For the text-containing cell, return its midpoint in [X, Y] coordinate format. 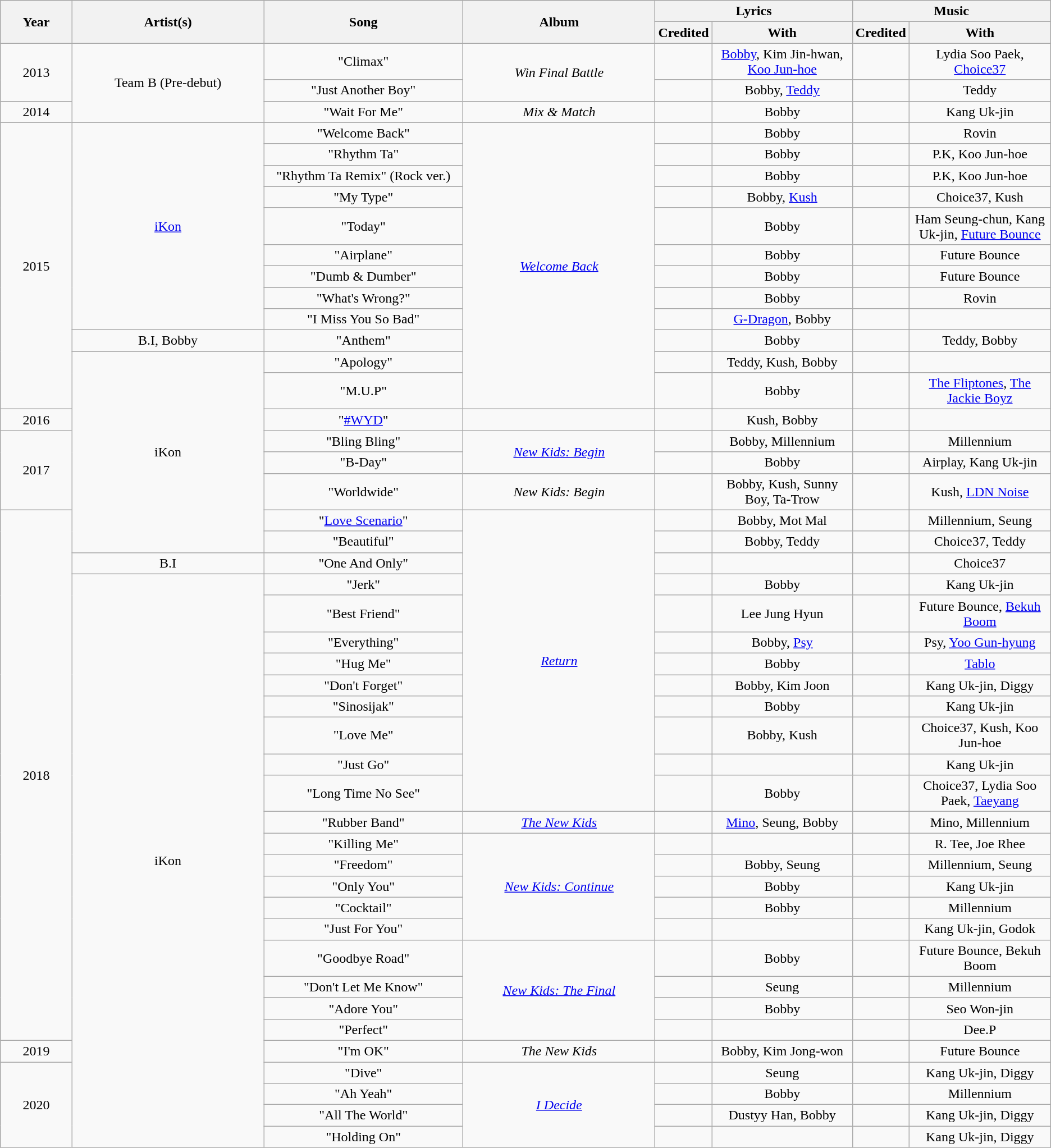
"Killing Me" [364, 844]
2016 [36, 420]
"Hug Me" [364, 664]
Kush, Bobby [782, 420]
"Goodbye Road" [364, 958]
"Only You" [364, 886]
"Everything" [364, 642]
"Don't Let Me Know" [364, 987]
"Anthem" [364, 341]
"Love Me" [364, 735]
Lyrics [753, 11]
Teddy [980, 90]
2013 [36, 72]
"Adore You" [364, 1008]
Mino, Millennium [980, 822]
"I'm OK" [364, 1051]
Psy, Yoo Gun-hyung [980, 642]
Song [364, 22]
Music [951, 11]
"Perfect" [364, 1030]
Choice37, Teddy [980, 542]
Choice37, Kush [980, 197]
"Jerk" [364, 584]
Bobby, Kim Joon [782, 685]
2017 [36, 470]
"All The World" [364, 1115]
Bobby, Kim Jong-won [782, 1051]
Bobby, Millennium [782, 441]
"Just For You" [364, 929]
2020 [36, 1105]
"Worldwide" [364, 492]
Dee.P [980, 1030]
"Wait For Me" [364, 112]
Lee Jung Hyun [782, 613]
The Fliptones, The Jackie Boyz [980, 391]
Kush, LDN Noise [980, 492]
2015 [36, 266]
"Airplane" [364, 255]
2014 [36, 112]
"One And Only" [364, 563]
"Cocktail" [364, 908]
"M.U.P" [364, 391]
New Kids: The Final [559, 990]
"B-Day" [364, 463]
"Rubber Band" [364, 822]
Team B (Pre-debut) [167, 83]
"Just Go" [364, 765]
Choice37, Lydia Soo Paek, Taeyang [980, 794]
New Kids: Continue [559, 886]
"Welcome Back" [364, 133]
Ham Seung-chun, Kang Uk-jin, Future Bounce [980, 226]
Mino, Seung, Bobby [782, 822]
2019 [36, 1051]
"Rhythm Ta" [364, 154]
"Bling Bling" [364, 441]
Bobby, Seung [782, 865]
B.I [167, 563]
"Holding On" [364, 1137]
Return [559, 661]
Year [36, 22]
Tablo [980, 664]
"Sinosijak" [364, 707]
"My Type" [364, 197]
Choice37, Kush, Koo Jun-hoe [980, 735]
"#WYD" [364, 420]
"Best Friend" [364, 613]
Win Final Battle [559, 72]
"Don't Forget" [364, 685]
Bobby, Kim Jin-hwan, Koo Jun-hoe [782, 62]
Bobby, Mot Mal [782, 520]
"Just Another Boy" [364, 90]
I Decide [559, 1105]
Bobby, Kush, Sunny Boy, Ta-Trow [782, 492]
Teddy, Bobby [980, 341]
"Rhythm Ta Remix" (Rock ver.) [364, 176]
Mix & Match [559, 112]
Album [559, 22]
R. Tee, Joe Rhee [980, 844]
Dustyy Han, Bobby [782, 1115]
"Beautiful" [364, 542]
"What's Wrong?" [364, 298]
"Climax" [364, 62]
"Long Time No See" [364, 794]
2018 [36, 775]
"Dumb & Dumber" [364, 276]
Welcome Back [559, 266]
Lydia Soo Paek, Choice37 [980, 62]
Airplay, Kang Uk-jin [980, 463]
B.I, Bobby [167, 341]
Seo Won-jin [980, 1008]
"Dive" [364, 1073]
Bobby, Psy [782, 642]
"I Miss You So Bad" [364, 319]
"Today" [364, 226]
Teddy, Kush, Bobby [782, 362]
Kang Uk-jin, Godok [980, 929]
"Love Scenario" [364, 520]
Choice37 [980, 563]
"Ah Yeah" [364, 1094]
"Freedom" [364, 865]
"Apology" [364, 362]
G-Dragon, Bobby [782, 319]
Artist(s) [167, 22]
